Identify which cell holds the provided text, then report its (X, Y) central coordinate. 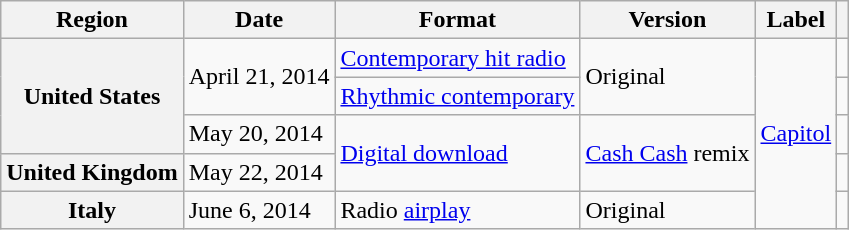
Cash Cash remix (668, 153)
United States (92, 96)
May 22, 2014 (259, 172)
April 21, 2014 (259, 77)
Version (668, 20)
Date (259, 20)
Region (92, 20)
United Kingdom (92, 172)
Radio airplay (458, 210)
Label (796, 20)
June 6, 2014 (259, 210)
Contemporary hit radio (458, 58)
Italy (92, 210)
Format (458, 20)
Digital download (458, 153)
May 20, 2014 (259, 134)
Capitol (796, 134)
Rhythmic contemporary (458, 96)
